Extract the (x, y) coordinate from the center of the cell holding the provided text.  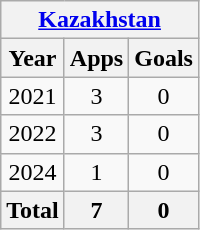
Kazakhstan (100, 20)
2022 (33, 134)
Year (33, 58)
7 (96, 210)
2024 (33, 172)
2021 (33, 96)
Goals (164, 58)
Total (33, 210)
1 (96, 172)
Apps (96, 58)
